Return the [x, y] coordinate for the center point of the cell that contains the specified text.  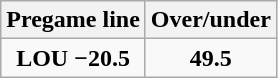
Pregame line [74, 20]
49.5 [210, 58]
LOU −20.5 [74, 58]
Over/under [210, 20]
